Return the [x, y] coordinate for the center point of the cell that contains the specified text.  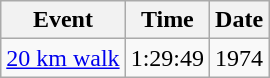
Event [63, 20]
1974 [240, 58]
20 km walk [63, 58]
1:29:49 [167, 58]
Date [240, 20]
Time [167, 20]
